Detect which cell encompasses the target text, then output its (x, y) center coordinate. 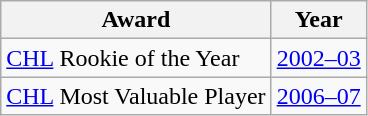
CHL Rookie of the Year (136, 58)
2006–07 (318, 96)
Award (136, 20)
Year (318, 20)
CHL Most Valuable Player (136, 96)
2002–03 (318, 58)
